Locate the cell with the specified text and output its [X, Y] center coordinate. 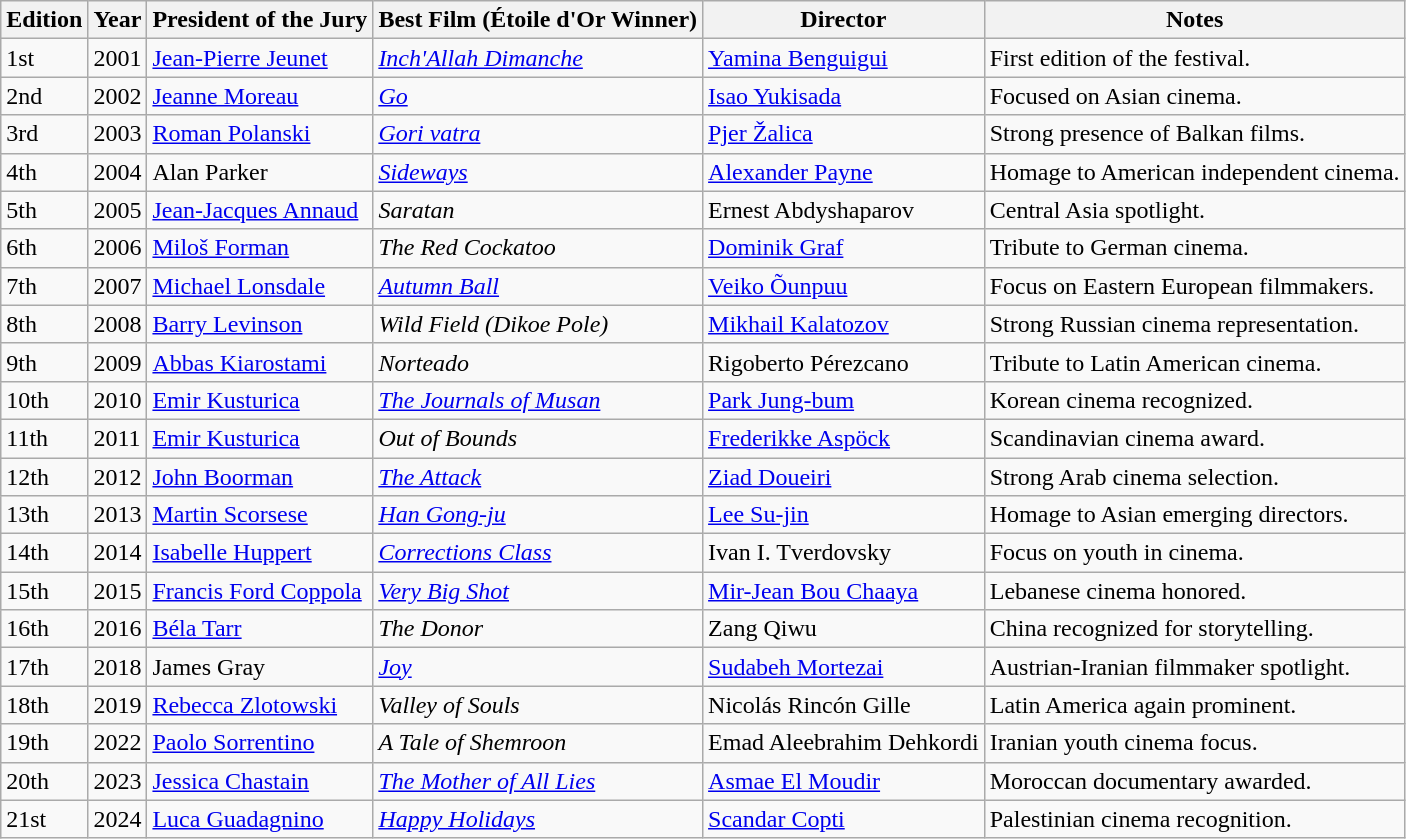
Lebanese cinema honored. [1194, 591]
Moroccan documentary awarded. [1194, 781]
Autumn Ball [538, 286]
Frederikke Aspöck [844, 438]
Latin America again prominent. [1194, 705]
A Tale of Shemroon [538, 743]
2012 [118, 477]
Ivan I. Tverdovsky [844, 553]
21st [44, 819]
Ziad Doueiri [844, 477]
Veiko Õunpuu [844, 286]
Notes [1194, 20]
5th [44, 210]
17th [44, 667]
Roman Polanski [260, 134]
Norteado [538, 362]
2007 [118, 286]
13th [44, 515]
Jean-Pierre Jeunet [260, 58]
Director [844, 20]
14th [44, 553]
Tribute to German cinema. [1194, 248]
Austrian-Iranian filmmaker spotlight. [1194, 667]
Han Gong-ju [538, 515]
2004 [118, 172]
19th [44, 743]
2002 [118, 96]
Asmae El Moudir [844, 781]
Alan Parker [260, 172]
The Mother of All Lies [538, 781]
President of the Jury [260, 20]
9th [44, 362]
2010 [118, 400]
2024 [118, 819]
2011 [118, 438]
Homage to Asian emerging directors. [1194, 515]
Béla Tarr [260, 629]
2016 [118, 629]
7th [44, 286]
2014 [118, 553]
Focus on Eastern European filmmakers. [1194, 286]
Wild Field (Dikoe Pole) [538, 324]
Joy [538, 667]
Jeanne Moreau [260, 96]
Isabelle Huppert [260, 553]
4th [44, 172]
Focus on youth in cinema. [1194, 553]
12th [44, 477]
Edition [44, 20]
Emad Aleebrahim Dehkordi [844, 743]
Jean-Jacques Annaud [260, 210]
Year [118, 20]
Michael Lonsdale [260, 286]
2023 [118, 781]
Saratan [538, 210]
Dominik Graf [844, 248]
China recognized for storytelling. [1194, 629]
2006 [118, 248]
3rd [44, 134]
2001 [118, 58]
11th [44, 438]
Rigoberto Pérezcano [844, 362]
20th [44, 781]
Sideways [538, 172]
Mir-Jean Bou Chaaya [844, 591]
Out of Bounds [538, 438]
2019 [118, 705]
Yamina Benguigui [844, 58]
Best Film (Étoile d'Or Winner) [538, 20]
Jessica Chastain [260, 781]
2nd [44, 96]
The Red Cockatoo [538, 248]
Strong Arab cinema selection. [1194, 477]
Miloš Forman [260, 248]
The Donor [538, 629]
Pjer Žalica [844, 134]
Alexander Payne [844, 172]
The Attack [538, 477]
Mikhail Kalatozov [844, 324]
Valley of Souls [538, 705]
Paolo Sorrentino [260, 743]
Korean cinema recognized. [1194, 400]
Strong presence of Balkan films. [1194, 134]
James Gray [260, 667]
Isao Yukisada [844, 96]
2015 [118, 591]
2022 [118, 743]
18th [44, 705]
Martin Scorsese [260, 515]
Francis Ford Coppola [260, 591]
The Journals of Musan [538, 400]
Go [538, 96]
Rebecca Zlotowski [260, 705]
2013 [118, 515]
Scandar Copti [844, 819]
Luca Guadagnino [260, 819]
8th [44, 324]
Central Asia spotlight. [1194, 210]
Gori vatra [538, 134]
Tribute to Latin American cinema. [1194, 362]
Palestinian cinema recognition. [1194, 819]
Zang Qiwu [844, 629]
Very Big Shot [538, 591]
16th [44, 629]
Happy Holidays [538, 819]
2018 [118, 667]
2005 [118, 210]
2009 [118, 362]
6th [44, 248]
Corrections Class [538, 553]
10th [44, 400]
Focused on Asian cinema. [1194, 96]
Abbas Kiarostami [260, 362]
Scandinavian cinema award. [1194, 438]
Strong Russian cinema representation. [1194, 324]
Ernest Abdyshaparov [844, 210]
Lee Su-jin [844, 515]
Inch'Allah Dimanche [538, 58]
Park Jung-bum [844, 400]
Barry Levinson [260, 324]
Sudabeh Mortezai [844, 667]
2008 [118, 324]
Nicolás Rincón Gille [844, 705]
First edition of the festival. [1194, 58]
Iranian youth cinema focus. [1194, 743]
John Boorman [260, 477]
Homage to American independent cinema. [1194, 172]
15th [44, 591]
1st [44, 58]
2003 [118, 134]
